From the cell containing the given text, extract its center point as [X, Y] coordinate. 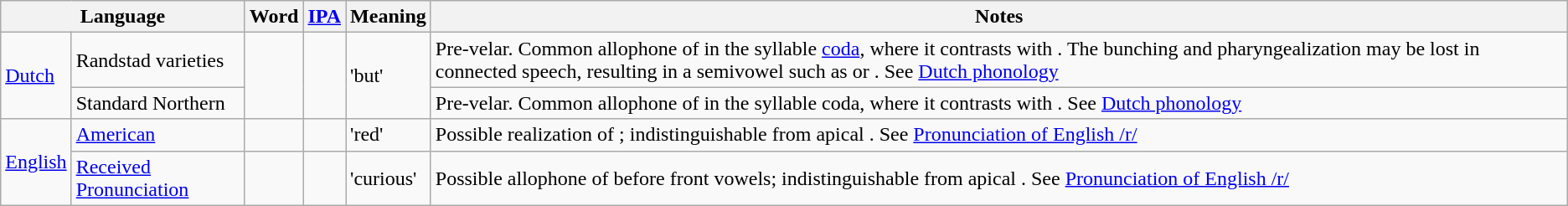
English [36, 162]
'curious' [389, 178]
Possible allophone of before front vowels; indistinguishable from apical . See Pronunciation of English /r/ [998, 178]
Randstad varieties [157, 60]
American [157, 135]
'but' [389, 75]
Received Pronunciation [157, 178]
Notes [998, 17]
Meaning [389, 17]
Dutch [36, 75]
Pre-velar. Common allophone of in the syllable coda, where it contrasts with . See Dutch phonology [998, 103]
IPA [325, 17]
Word [274, 17]
Possible realization of ; indistinguishable from apical . See Pronunciation of English /r/ [998, 135]
'red' [389, 135]
Standard Northern [157, 103]
Language [122, 17]
